Extract the (x, y) coordinate from the center of the cell holding the provided text.  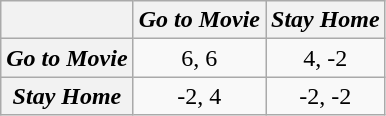
4, -2 (326, 58)
-2, -2 (326, 96)
-2, 4 (199, 96)
6, 6 (199, 58)
